Provide the [x, y] coordinate of the cell's center where the given text is located.  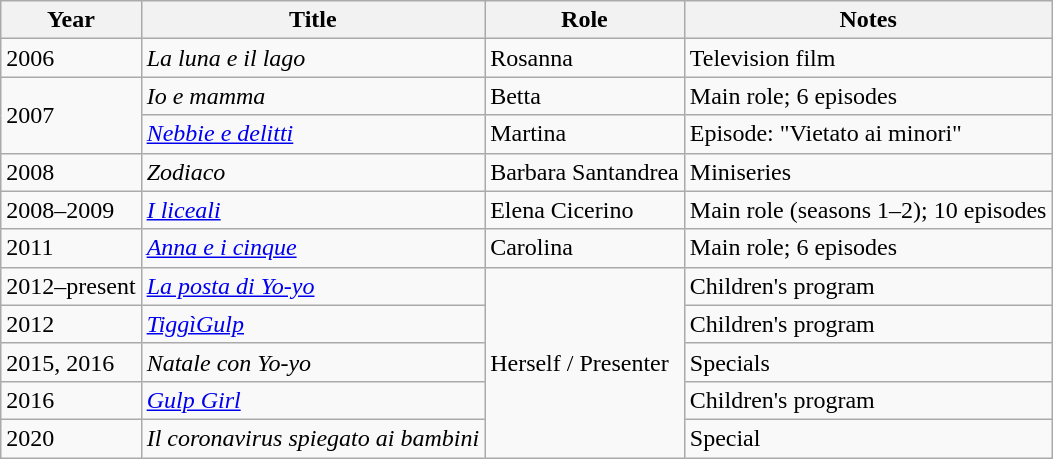
Rosanna [585, 58]
2007 [71, 115]
Carolina [585, 248]
Gulp Girl [313, 400]
Television film [868, 58]
Herself / Presenter [585, 362]
2015, 2016 [71, 362]
2020 [71, 438]
Notes [868, 20]
2008 [71, 172]
Martina [585, 134]
Title [313, 20]
Miniseries [868, 172]
2016 [71, 400]
2012 [71, 324]
Elena Cicerino [585, 210]
Barbara Santandrea [585, 172]
La posta di Yo-yo [313, 286]
Io e mamma [313, 96]
Specials [868, 362]
Year [71, 20]
I liceali [313, 210]
2006 [71, 58]
Special [868, 438]
Il coronavirus spiegato ai bambini [313, 438]
La luna e il lago [313, 58]
2011 [71, 248]
Anna e i cinque [313, 248]
Episode: "Vietato ai minori" [868, 134]
Nebbie e delitti [313, 134]
Zodiaco [313, 172]
Natale con Yo-yo [313, 362]
TiggìGulp [313, 324]
Role [585, 20]
Main role (seasons 1–2); 10 episodes [868, 210]
Betta [585, 96]
2008–2009 [71, 210]
2012–present [71, 286]
